Return (x, y) of the center of cell containing provided text 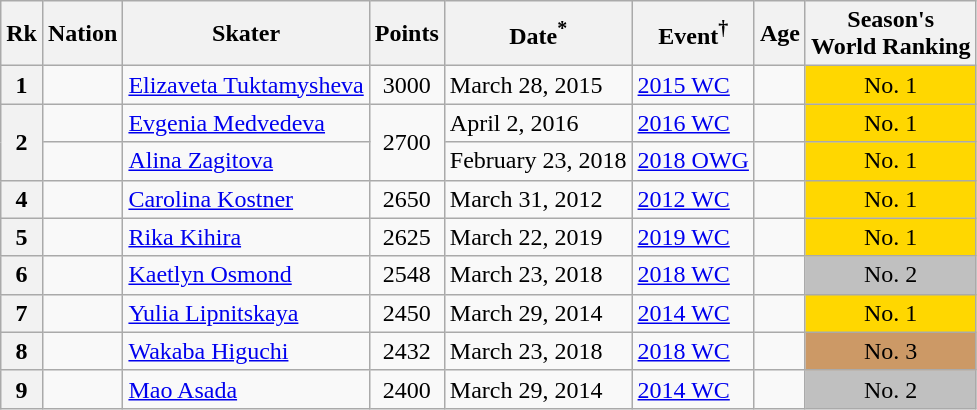
No. 3 (890, 351)
2019 WC (693, 237)
9 (22, 389)
2 (22, 142)
Mao Asada (246, 389)
Carolina Kostner (246, 199)
3000 (406, 85)
Kaetlyn Osmond (246, 275)
Evgenia Medvedeva (246, 123)
Date* (538, 34)
2012 WC (693, 199)
2016 WC (693, 123)
2625 (406, 237)
2548 (406, 275)
Skater (246, 34)
Points (406, 34)
Rika Kihira (246, 237)
March 31, 2012 (538, 199)
Elizaveta Tuktamysheva (246, 85)
2432 (406, 351)
2400 (406, 389)
Season'sWorld Ranking (890, 34)
Age (780, 34)
2700 (406, 142)
7 (22, 313)
4 (22, 199)
Rk (22, 34)
Nation (82, 34)
2650 (406, 199)
Alina Zagitova (246, 161)
Event† (693, 34)
February 23, 2018 (538, 161)
April 2, 2016 (538, 123)
2015 WC (693, 85)
Yulia Lipnitskaya (246, 313)
March 28, 2015 (538, 85)
1 (22, 85)
Wakaba Higuchi (246, 351)
6 (22, 275)
March 22, 2019 (538, 237)
8 (22, 351)
5 (22, 237)
2018 OWG (693, 161)
2450 (406, 313)
